Locate the cell with the specified text and output its (x, y) center coordinate. 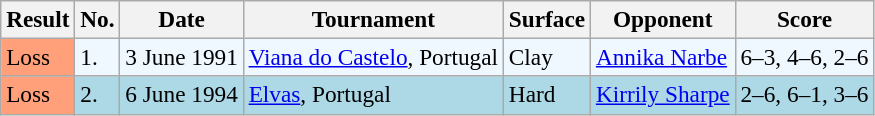
1. (98, 57)
6–3, 4–6, 2–6 (804, 57)
2. (98, 95)
Opponent (662, 19)
2–6, 6–1, 3–6 (804, 95)
6 June 1994 (182, 95)
Clay (546, 57)
Score (804, 19)
Tournament (373, 19)
3 June 1991 (182, 57)
No. (98, 19)
Surface (546, 19)
Result (38, 19)
Kirrily Sharpe (662, 95)
Annika Narbe (662, 57)
Hard (546, 95)
Date (182, 19)
Viana do Castelo, Portugal (373, 57)
Elvas, Portugal (373, 95)
